Return [X, Y] of the center of cell containing provided text 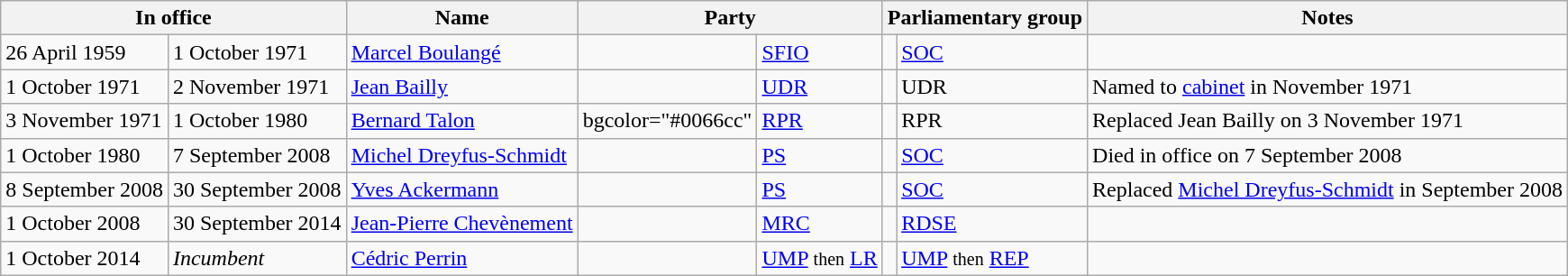
Jean Bailly [461, 87]
Yves Ackermann [461, 189]
SFIO [820, 52]
30 September 2014 [257, 224]
Replaced Jean Bailly on 3 November 1971 [1328, 121]
Named to cabinet in November 1971 [1328, 87]
Michel Dreyfus-Schmidt [461, 155]
Notes [1328, 18]
2 November 1971 [257, 87]
Replaced Michel Dreyfus-Schmidt in September 2008 [1328, 189]
1 October 2014 [85, 258]
MRC [820, 224]
1 October 2008 [85, 224]
Name [461, 18]
Bernard Talon [461, 121]
bgcolor="#0066cc" [667, 121]
26 April 1959 [85, 52]
8 September 2008 [85, 189]
UMP then REP [992, 258]
Jean-Pierre Chevènement [461, 224]
7 September 2008 [257, 155]
Died in office on 7 September 2008 [1328, 155]
Marcel Boulangé [461, 52]
UMP then LR [820, 258]
Party [730, 18]
3 November 1971 [85, 121]
In office [173, 18]
Cédric Perrin [461, 258]
RDSE [992, 224]
Parliamentary group [984, 18]
Incumbent [257, 258]
30 September 2008 [257, 189]
